Determine the (X, Y) coordinate at the center of the cell enclosing the given text.  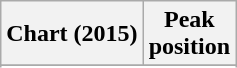
Chart (2015) (72, 34)
Peakposition (189, 34)
